Identify which cell holds the provided text, then report its [x, y] central coordinate. 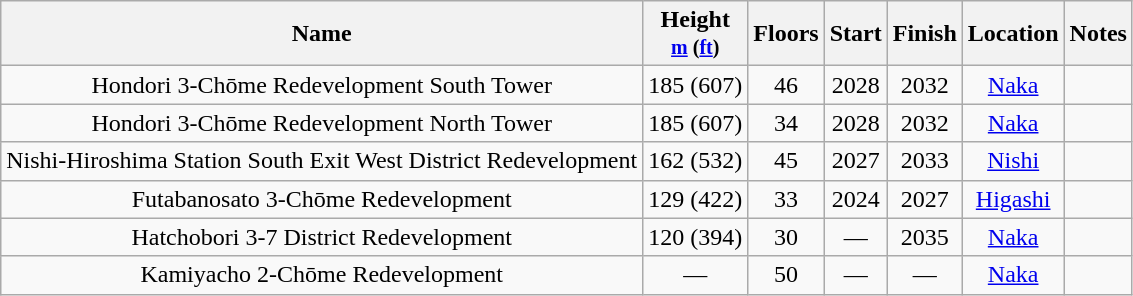
50 [786, 275]
Hatchobori 3-7 District Redevelopment [322, 237]
2033 [924, 161]
46 [786, 85]
Hondori 3-Chōme Redevelopment South Tower [322, 85]
Heightm (ft) [696, 34]
129 (422) [696, 199]
Nishi-Hiroshima Station South Exit West District Redevelopment [322, 161]
Nishi [1013, 161]
Kamiyacho 2-Chōme Redevelopment [322, 275]
Futabanosato 3-Chōme Redevelopment [322, 199]
33 [786, 199]
34 [786, 123]
2024 [856, 199]
162 (532) [696, 161]
Floors [786, 34]
Finish [924, 34]
30 [786, 237]
Higashi [1013, 199]
Location [1013, 34]
120 (394) [696, 237]
Name [322, 34]
Hondori 3-Chōme Redevelopment North Tower [322, 123]
45 [786, 161]
Notes [1098, 34]
2035 [924, 237]
Start [856, 34]
